For the text-containing cell, return its midpoint in [X, Y] coordinate format. 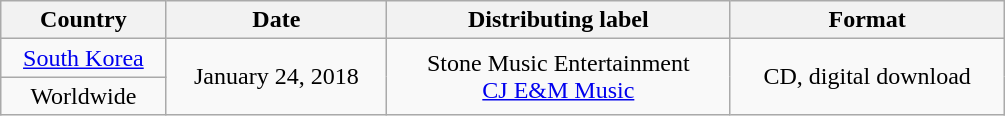
Date [276, 20]
South Korea [84, 58]
January 24, 2018 [276, 77]
Distributing label [559, 20]
Stone Music Entertainment CJ E&M Music [559, 77]
Format [867, 20]
Country [84, 20]
Worldwide [84, 96]
CD, digital download [867, 77]
